Find where the given text appears and provide that cell's center as (X, Y) coordinate. 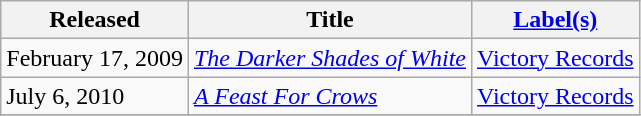
February 17, 2009 (95, 58)
A Feast For Crows (330, 96)
The Darker Shades of White (330, 58)
Released (95, 20)
Title (330, 20)
Label(s) (555, 20)
July 6, 2010 (95, 96)
